Provide the (x, y) coordinate of the cell's center where the given text is located.  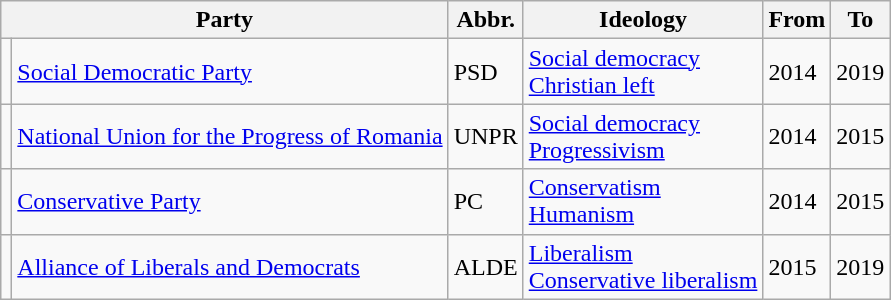
Abbr. (486, 20)
National Union for the Progress of Romania (230, 136)
Alliance of Liberals and Democrats (230, 266)
Social democracyChristian left (643, 72)
ALDE (486, 266)
Social Democratic Party (230, 72)
Ideology (643, 20)
Conservative Party (230, 202)
ConservatismHumanism (643, 202)
Social democracyProgressivism (643, 136)
UNPR (486, 136)
To (860, 20)
Party (224, 20)
LiberalismConservative liberalism (643, 266)
PC (486, 202)
PSD (486, 72)
From (797, 20)
